Output the [x, y] coordinate of the center of the cell containing the given text.  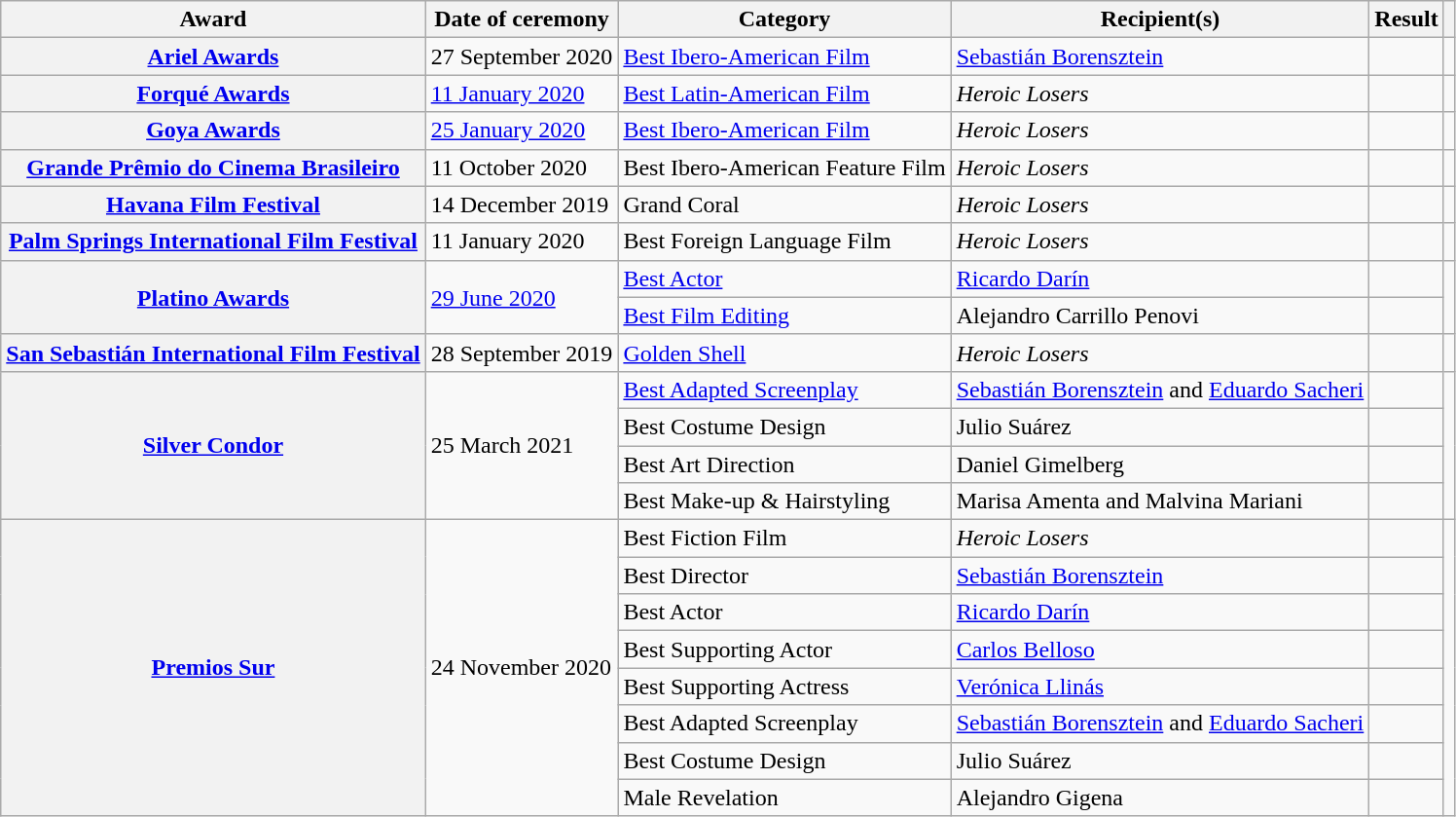
Best Fiction Film [784, 538]
Daniel Gimelberg [1160, 464]
Best Supporting Actor [784, 650]
28 September 2019 [522, 353]
Grand Coral [784, 204]
Best Art Direction [784, 464]
Best Make-up & Hairstyling [784, 501]
Result [1406, 19]
Goya Awards [213, 130]
Havana Film Festival [213, 204]
Palm Springs International Film Festival [213, 241]
Date of ceremony [522, 19]
Silver Condor [213, 445]
Award [213, 19]
Best Film Editing [784, 316]
Category [784, 19]
Recipient(s) [1160, 19]
Best Supporting Actress [784, 687]
Best Latin-American Film [784, 93]
San Sebastián International Film Festival [213, 353]
27 September 2020 [522, 56]
Alejandro Gigena [1160, 798]
Alejandro Carrillo Penovi [1160, 316]
Grande Prêmio do Cinema Brasileiro [213, 167]
25 March 2021 [522, 445]
Ariel Awards [213, 56]
Carlos Belloso [1160, 650]
Best Ibero-American Feature Film [784, 167]
25 January 2020 [522, 130]
Verónica Llinás [1160, 687]
Best Foreign Language Film [784, 241]
24 November 2020 [522, 668]
Golden Shell [784, 353]
Marisa Amenta and Malvina Mariani [1160, 501]
Best Director [784, 576]
11 October 2020 [522, 167]
Forqué Awards [213, 93]
14 December 2019 [522, 204]
29 June 2020 [522, 297]
Platino Awards [213, 297]
Premios Sur [213, 668]
Male Revelation [784, 798]
